Locate the cell with the specified text and output its [x, y] center coordinate. 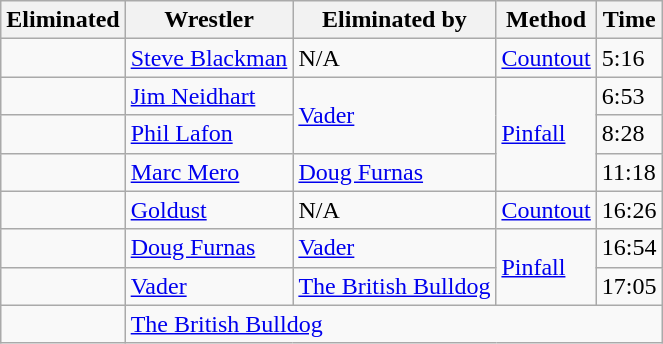
16:26 [629, 210]
16:54 [629, 248]
Phil Lafon [209, 134]
5:16 [629, 58]
Jim Neidhart [209, 96]
8:28 [629, 134]
Steve Blackman [209, 58]
Marc Mero [209, 172]
Eliminated by [394, 20]
Method [546, 20]
Time [629, 20]
11:18 [629, 172]
Goldust [209, 210]
6:53 [629, 96]
17:05 [629, 286]
Eliminated [63, 20]
Wrestler [209, 20]
